Find where the given text appears and provide that cell's center as [x, y] coordinate. 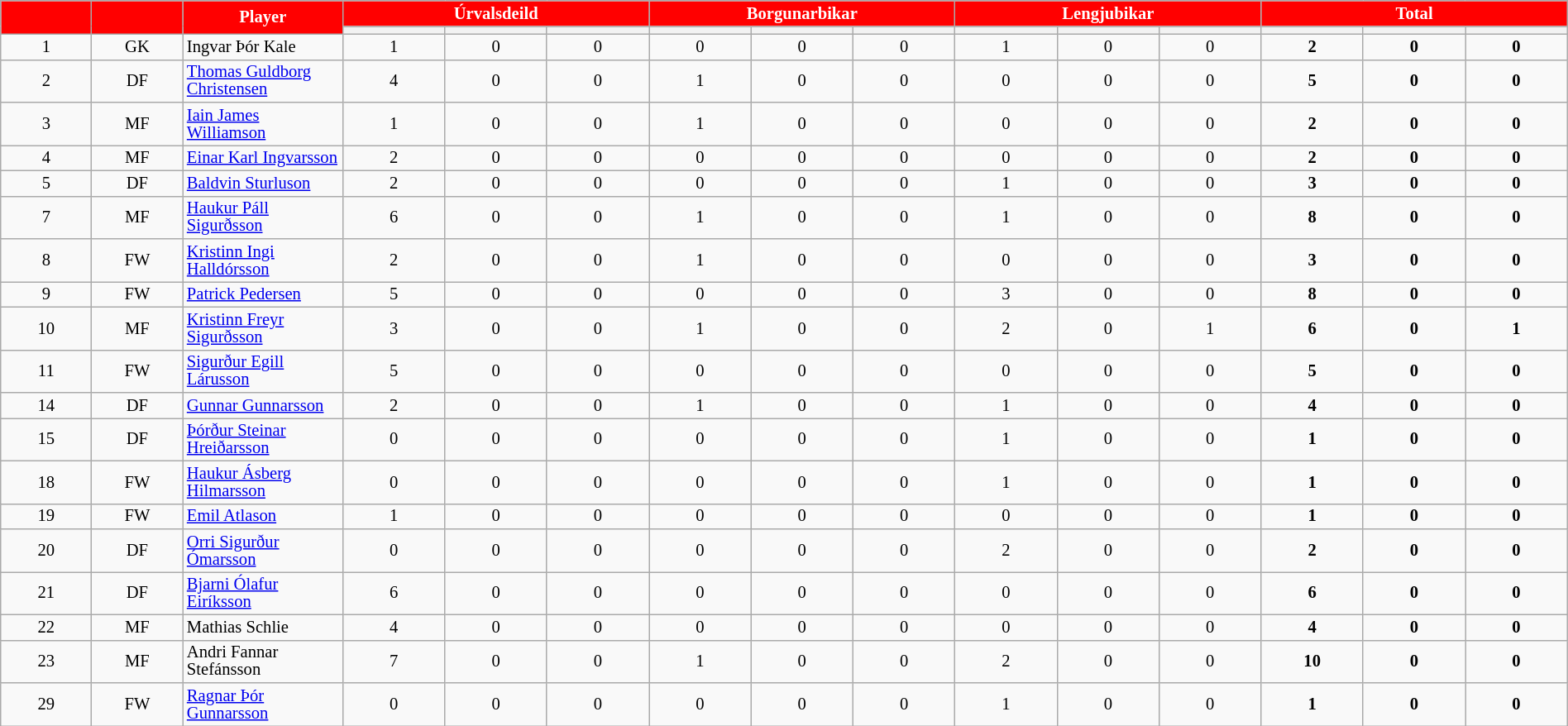
18 [46, 482]
Orri Sigurður Ómarsson [263, 551]
Haukur Ásberg Hilmarsson [263, 482]
Iain James Williamson [263, 124]
9 [46, 294]
14 [46, 405]
Patrick Pedersen [263, 294]
Baldvin Sturluson [263, 184]
11 [46, 371]
Einar Karl Ingvarsson [263, 157]
Ragnar Þór Gunnarsson [263, 705]
Haukur Páll Sigurðsson [263, 217]
Sigurður Egill Lárusson [263, 371]
Gunnar Gunnarsson [263, 405]
Kristinn Freyr Sigurðsson [263, 328]
Bjarni Ólafur Eiríksson [263, 593]
29 [46, 705]
22 [46, 627]
21 [46, 593]
Emil Atlason [263, 516]
15 [46, 439]
Kristinn Ingi Halldórsson [263, 260]
Player [263, 17]
20 [46, 551]
Úrvalsdeild [496, 13]
23 [46, 662]
Andri Fannar Stefánsson [263, 662]
Mathias Schlie [263, 627]
Lengjubikar [1108, 13]
Borgunarbikar [802, 13]
Total [1414, 13]
Þórður Steinar Hreiðarsson [263, 439]
Thomas Guldborg Christensen [263, 81]
GK [137, 46]
19 [46, 516]
Ingvar Þór Kale [263, 46]
